Detect which cell encompasses the target text, then output its (x, y) center coordinate. 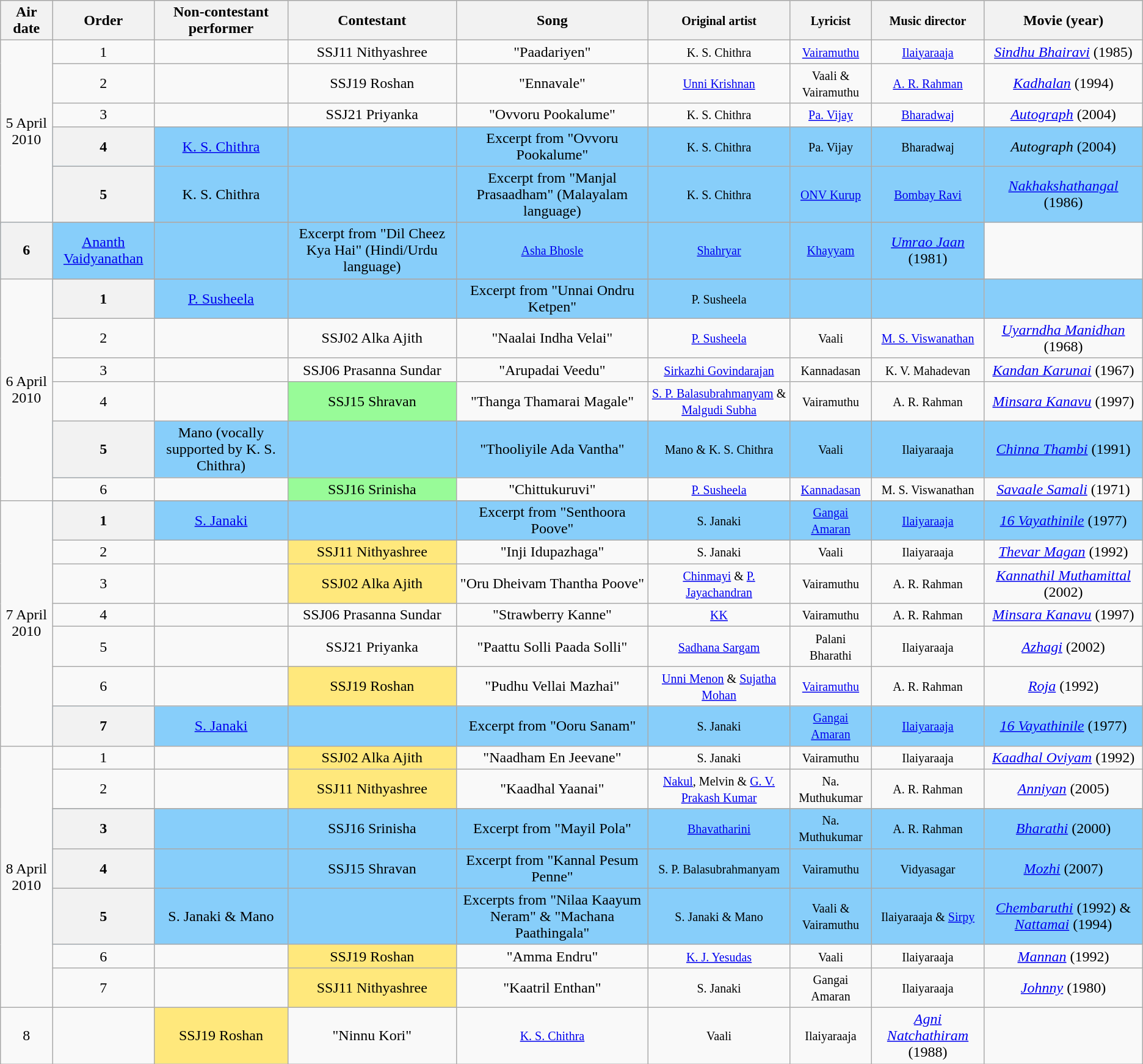
Ilaiyaraaja & Sirpy (927, 916)
8 (27, 1035)
6 April 2010 (27, 390)
Sindhu Bhairavi (1985) (1064, 52)
7 April 2010 (27, 623)
Sirkazhi Govindarajan (719, 370)
Music director (927, 21)
Chembaruthi (1992) & Nattamai (1994) (1064, 916)
"Paadariyen" (552, 52)
5 April 2010 (27, 131)
Chinna Thambi (1991) (1064, 449)
"Pudhu Vellai Mazhai" (552, 687)
Thevar Magan (1992) (1064, 552)
"Kaatril Enthan" (552, 987)
Ananth Vaidyanathan (104, 250)
Excerpt from "Kannal Pesum Penne" (552, 869)
Order (104, 21)
"Thooliyile Ada Vantha" (552, 449)
Roja (1992) (1064, 687)
Excerpt from "Ooru Sanam" (552, 726)
Asha Bhosle (552, 250)
Umrao Jaan (1981) (927, 250)
Excerpt from "Manjal Prasaadham" (Malayalam language) (552, 194)
Kandan Karunai (1967) (1064, 370)
"Ovvoru Pookalume" (552, 115)
Agni Natchathiram (1988) (927, 1035)
Bhavatharini (719, 828)
Mano & K. S. Chithra (719, 449)
KK (719, 615)
Vidyasagar (927, 869)
Palani Bharathi (831, 646)
K. V. Mahadevan (927, 370)
"Strawberry Kanne" (552, 615)
Savaale Samali (1971) (1064, 489)
"Amma Endru" (552, 956)
"Naadham En Jeevane" (552, 757)
S. P. Balasubrahmanyam (719, 869)
Bharathi (2000) (1064, 828)
Nakul, Melvin & G. V. Prakash Kumar (719, 789)
Unni Menon & Sujatha Mohan (719, 687)
Nakhakshathangal (1986) (1064, 194)
Lyricist (831, 21)
S. P. Balasubrahmanyam & Malgudi Subha (719, 401)
Mano (vocally supported by K. S. Chithra) (221, 449)
Air date (27, 21)
Johnny (1980) (1064, 987)
Song (552, 21)
"Ninnu Kori" (372, 1035)
Kannathil Muthamittal (2002) (1064, 584)
Excerpts from "Nilaa Kaayum Neram" & "Machana Paathingala" (552, 916)
Unni Krishnan (719, 83)
K. J. Yesudas (719, 956)
Excerpt from "Unnai Ondru Ketpen" (552, 298)
Khayyam (831, 250)
Sadhana Sargam (719, 646)
Contestant (372, 21)
Bombay Ravi (927, 194)
"Ennavale" (552, 83)
"Thanga Thamarai Magale" (552, 401)
"Chittukuruvi" (552, 489)
Azhagi (2002) (1064, 646)
"Kaadhal Yaanai" (552, 789)
Non-contestant performer (221, 21)
Original artist (719, 21)
"Oru Dheivam Thantha Poove" (552, 584)
"Arupadai Veedu" (552, 370)
Excerpt from "Ovvoru Pookalume" (552, 147)
Excerpt from "Mayil Pola" (552, 828)
Movie (year) (1064, 21)
"Naalai Indha Velai" (552, 338)
Excerpt from "Senthoora Poove" (552, 520)
Shahryar (719, 250)
"Inji Idupazhaga" (552, 552)
Kaadhal Oviyam (1992) (1064, 757)
"Paattu Solli Paada Solli" (552, 646)
Mannan (1992) (1064, 956)
Kadhalan (1994) (1064, 83)
ONV Kurup (831, 194)
Uyarndha Manidhan (1968) (1064, 338)
Chinmayi & P. Jayachandran (719, 584)
Anniyan (2005) (1064, 789)
Excerpt from "Dil Cheez Kya Hai" (Hindi/Urdu language) (372, 250)
8 April 2010 (27, 876)
Mozhi (2007) (1064, 869)
